Return the [x, y] coordinate for the center point of the cell that contains the specified text.  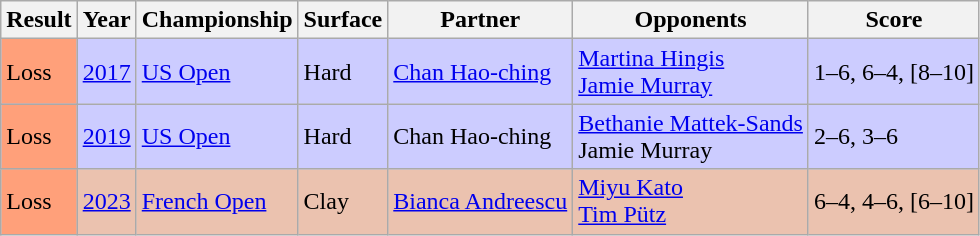
2023 [106, 202]
Score [894, 20]
Partner [480, 20]
1–6, 6–4, [8–10] [894, 72]
Clay [343, 202]
Miyu Kato Tim Pütz [691, 202]
Bethanie Mattek-Sands Jamie Murray [691, 136]
2–6, 3–6 [894, 136]
Year [106, 20]
Championship [217, 20]
Opponents [691, 20]
Surface [343, 20]
2017 [106, 72]
Bianca Andreescu [480, 202]
Result [39, 20]
French Open [217, 202]
6–4, 4–6, [6–10] [894, 202]
Martina Hingis Jamie Murray [691, 72]
2019 [106, 136]
